For the text-containing cell, return its midpoint in [x, y] coordinate format. 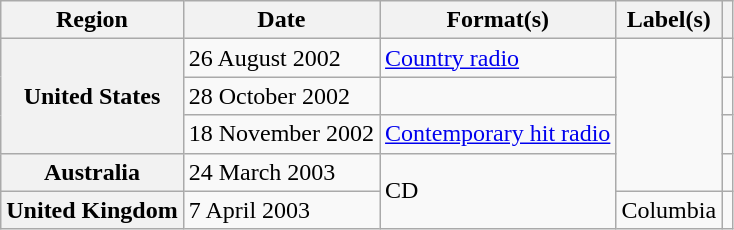
24 March 2003 [281, 172]
Region [92, 20]
Date [281, 20]
Columbia [669, 210]
26 August 2002 [281, 58]
Label(s) [669, 20]
United States [92, 96]
28 October 2002 [281, 96]
Contemporary hit radio [498, 134]
CD [498, 191]
Format(s) [498, 20]
18 November 2002 [281, 134]
Australia [92, 172]
7 April 2003 [281, 210]
Country radio [498, 58]
United Kingdom [92, 210]
